Search for the cell housing the specified text and yield its (x, y) center coordinate. 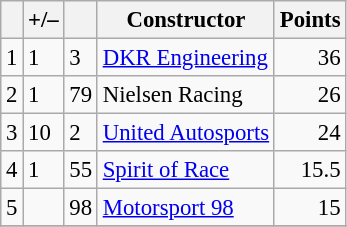
24 (310, 133)
15.5 (310, 170)
26 (310, 95)
98 (80, 208)
+/– (44, 20)
DKR Engineering (186, 58)
36 (310, 58)
Constructor (186, 20)
79 (80, 95)
55 (80, 170)
5 (12, 208)
4 (12, 170)
Motorsport 98 (186, 208)
Points (310, 20)
15 (310, 208)
United Autosports (186, 133)
Nielsen Racing (186, 95)
10 (44, 133)
Spirit of Race (186, 170)
